Return (x, y) of the center of cell containing provided text 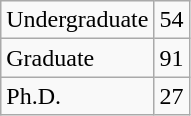
Graduate (78, 58)
91 (172, 58)
54 (172, 20)
Undergraduate (78, 20)
27 (172, 96)
Ph.D. (78, 96)
